Extract the (x, y) coordinate from the center of the cell holding the provided text.  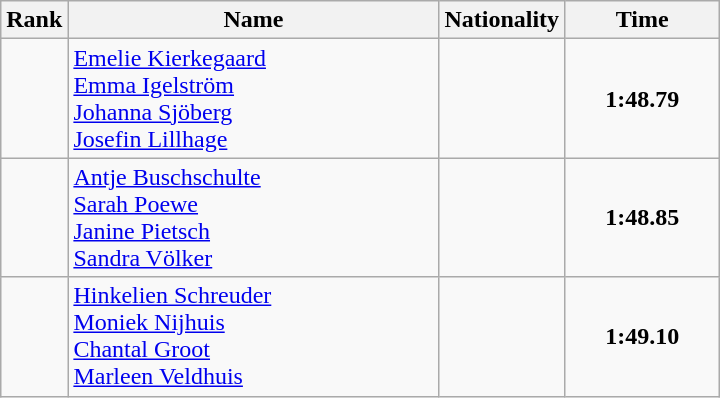
Time (642, 20)
Emelie KierkegaardEmma IgelströmJohanna SjöbergJosefin Lillhage (254, 98)
Rank (34, 20)
Name (254, 20)
Nationality (502, 20)
1:48.79 (642, 98)
1:48.85 (642, 218)
1:49.10 (642, 336)
Hinkelien SchreuderMoniek NijhuisChantal GrootMarleen Veldhuis (254, 336)
Antje BuschschulteSarah PoeweJanine PietschSandra Völker (254, 218)
